Capture the cell that displays the provided text and extract its (X, Y) central coordinate. 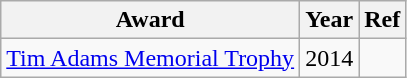
Year (330, 20)
Award (150, 20)
2014 (330, 58)
Tim Adams Memorial Trophy (150, 58)
Ref (382, 20)
